Return (x, y) of the center of cell containing provided text 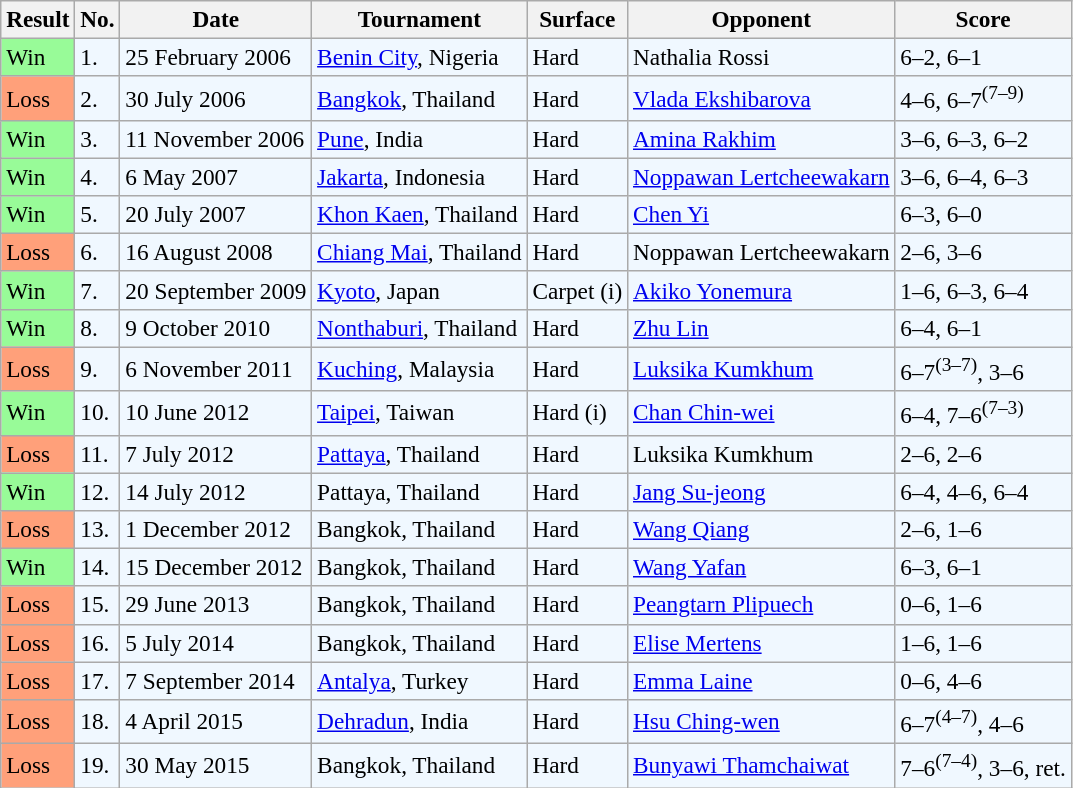
6. (98, 252)
Dehradun, India (420, 721)
18. (98, 721)
Hard (i) (578, 413)
2. (98, 98)
15. (98, 605)
0–6, 4–6 (983, 680)
6–7(4–7), 4–6 (983, 721)
3–6, 6–3, 6–2 (983, 139)
Khon Kaen, Thailand (420, 214)
2–6, 2–6 (983, 454)
6–3, 6–0 (983, 214)
6–4, 4–6, 6–4 (983, 491)
Chiang Mai, Thailand (420, 252)
9. (98, 369)
25 February 2006 (216, 57)
Benin City, Nigeria (420, 57)
7–6(7–4), 3–6, ret. (983, 765)
1–6, 1–6 (983, 643)
3–6, 6–4, 6–3 (983, 177)
20 September 2009 (216, 290)
Pune, India (420, 139)
6 November 2011 (216, 369)
Nathalia Rossi (762, 57)
Kuching, Malaysia (420, 369)
0–6, 1–6 (983, 605)
Score (983, 19)
Jang Su-jeong (762, 491)
15 December 2012 (216, 567)
12. (98, 491)
No. (98, 19)
13. (98, 529)
30 May 2015 (216, 765)
6–3, 6–1 (983, 567)
8. (98, 328)
5 July 2014 (216, 643)
7 September 2014 (216, 680)
Carpet (i) (578, 290)
Emma Laine (762, 680)
Antalya, Turkey (420, 680)
Chen Yi (762, 214)
9 October 2010 (216, 328)
Kyoto, Japan (420, 290)
16. (98, 643)
Akiko Yonemura (762, 290)
3. (98, 139)
Wang Qiang (762, 529)
Taipei, Taiwan (420, 413)
14 July 2012 (216, 491)
6–4, 7–6(7–3) (983, 413)
Tournament (420, 19)
1 December 2012 (216, 529)
Elise Mertens (762, 643)
Surface (578, 19)
19. (98, 765)
10 June 2012 (216, 413)
7 July 2012 (216, 454)
Chan Chin-wei (762, 413)
29 June 2013 (216, 605)
16 August 2008 (216, 252)
1. (98, 57)
2–6, 1–6 (983, 529)
17. (98, 680)
1–6, 6–3, 6–4 (983, 290)
Bunyawi Thamchaiwat (762, 765)
11. (98, 454)
4. (98, 177)
20 July 2007 (216, 214)
6–4, 6–1 (983, 328)
Zhu Lin (762, 328)
5. (98, 214)
Nonthaburi, Thailand (420, 328)
Opponent (762, 19)
Hsu Ching-wen (762, 721)
Result (38, 19)
6–2, 6–1 (983, 57)
10. (98, 413)
7. (98, 290)
4–6, 6–7(7–9) (983, 98)
4 April 2015 (216, 721)
Date (216, 19)
Amina Rakhim (762, 139)
6 May 2007 (216, 177)
Vlada Ekshibarova (762, 98)
Peangtarn Plipuech (762, 605)
2–6, 3–6 (983, 252)
Jakarta, Indonesia (420, 177)
30 July 2006 (216, 98)
11 November 2006 (216, 139)
Wang Yafan (762, 567)
14. (98, 567)
6–7(3–7), 3–6 (983, 369)
